Provide the [x, y] coordinate of the cell's center where the given text is located.  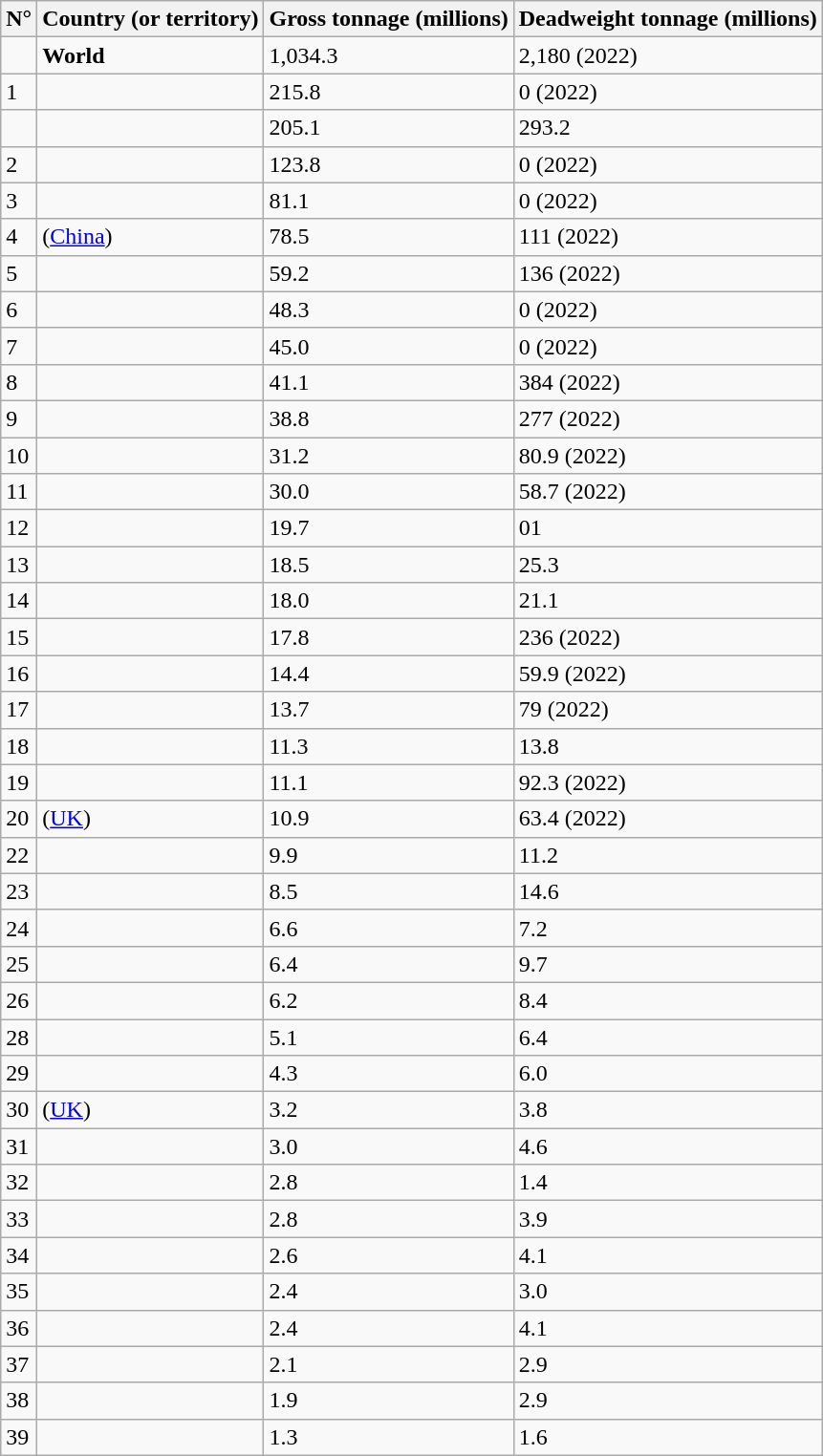
39 [19, 1437]
59.9 (2022) [667, 674]
9.7 [667, 964]
59.2 [388, 273]
19.7 [388, 528]
World [151, 55]
38 [19, 1401]
4 [19, 237]
1.9 [388, 1401]
215.8 [388, 92]
10 [19, 456]
14.4 [388, 674]
1.6 [667, 1437]
3.2 [388, 1110]
33 [19, 1219]
13.7 [388, 710]
11.1 [388, 782]
92.3 (2022) [667, 782]
30.0 [388, 492]
15 [19, 637]
48.3 [388, 310]
79 (2022) [667, 710]
29 [19, 1074]
17.8 [388, 637]
34 [19, 1255]
12 [19, 528]
384 (2022) [667, 382]
24 [19, 928]
10.9 [388, 819]
2.6 [388, 1255]
136 (2022) [667, 273]
205.1 [388, 128]
123.8 [388, 164]
9.9 [388, 855]
13.8 [667, 746]
11.2 [667, 855]
6.6 [388, 928]
13 [19, 565]
20 [19, 819]
8.4 [667, 1000]
3.8 [667, 1110]
35 [19, 1292]
32 [19, 1183]
5.1 [388, 1037]
2 [19, 164]
41.1 [388, 382]
31 [19, 1146]
277 (2022) [667, 418]
80.9 (2022) [667, 456]
5 [19, 273]
36 [19, 1328]
4.6 [667, 1146]
6.0 [667, 1074]
16 [19, 674]
18.5 [388, 565]
1 [19, 92]
81.1 [388, 201]
28 [19, 1037]
293.2 [667, 128]
26 [19, 1000]
45.0 [388, 346]
(China) [151, 237]
21.1 [667, 601]
4.3 [388, 1074]
2,180 (2022) [667, 55]
7 [19, 346]
1,034.3 [388, 55]
37 [19, 1364]
1.4 [667, 1183]
2.1 [388, 1364]
N° [19, 19]
14.6 [667, 891]
23 [19, 891]
17 [19, 710]
25.3 [667, 565]
Country (or territory) [151, 19]
7.2 [667, 928]
6.2 [388, 1000]
63.4 (2022) [667, 819]
1.3 [388, 1437]
38.8 [388, 418]
3.9 [667, 1219]
Gross tonnage (millions) [388, 19]
6 [19, 310]
8.5 [388, 891]
19 [19, 782]
8 [19, 382]
78.5 [388, 237]
22 [19, 855]
18 [19, 746]
30 [19, 1110]
Deadweight tonnage (millions) [667, 19]
25 [19, 964]
111 (2022) [667, 237]
9 [19, 418]
01 [667, 528]
11.3 [388, 746]
31.2 [388, 456]
3 [19, 201]
236 (2022) [667, 637]
18.0 [388, 601]
11 [19, 492]
58.7 (2022) [667, 492]
14 [19, 601]
